Extract the (x, y) coordinate from the center of the cell holding the provided text.  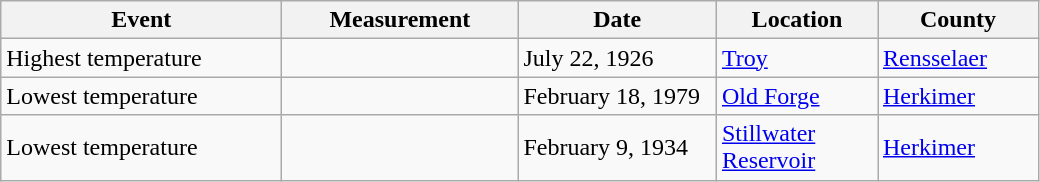
July 22, 1926 (618, 58)
Event (142, 20)
February 9, 1934 (618, 148)
Rensselaer (958, 58)
February 18, 1979 (618, 96)
Location (796, 20)
County (958, 20)
Measurement (400, 20)
Old Forge (796, 96)
Troy (796, 58)
Highest temperature (142, 58)
Stillwater Reservoir (796, 148)
Date (618, 20)
